Search for the cell housing the specified text and yield its [x, y] center coordinate. 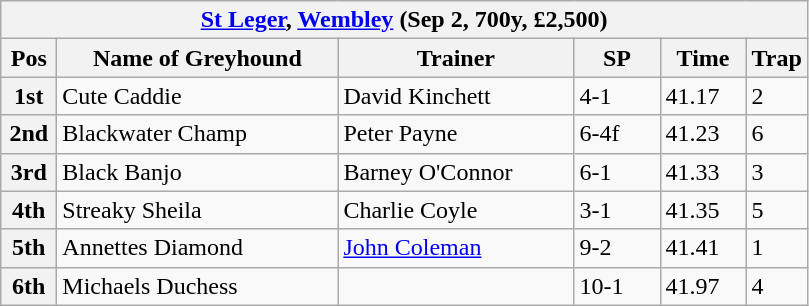
10-1 [617, 286]
4th [29, 210]
SP [617, 58]
6-1 [617, 172]
5 [776, 210]
Blackwater Champ [198, 134]
5th [29, 248]
John Coleman [456, 248]
2nd [29, 134]
Streaky Sheila [198, 210]
4 [776, 286]
3rd [29, 172]
1 [776, 248]
Trap [776, 58]
6th [29, 286]
David Kinchett [456, 96]
6 [776, 134]
1st [29, 96]
41.41 [703, 248]
41.23 [703, 134]
3-1 [617, 210]
Charlie Coyle [456, 210]
41.17 [703, 96]
41.35 [703, 210]
Black Banjo [198, 172]
St Leger, Wembley (Sep 2, 700y, £2,500) [404, 20]
3 [776, 172]
6-4f [617, 134]
Peter Payne [456, 134]
9-2 [617, 248]
41.33 [703, 172]
Pos [29, 58]
Annettes Diamond [198, 248]
Cute Caddie [198, 96]
41.97 [703, 286]
Name of Greyhound [198, 58]
Time [703, 58]
2 [776, 96]
Michaels Duchess [198, 286]
4-1 [617, 96]
Trainer [456, 58]
Barney O'Connor [456, 172]
